From the cell containing the given text, extract its center point as (x, y) coordinate. 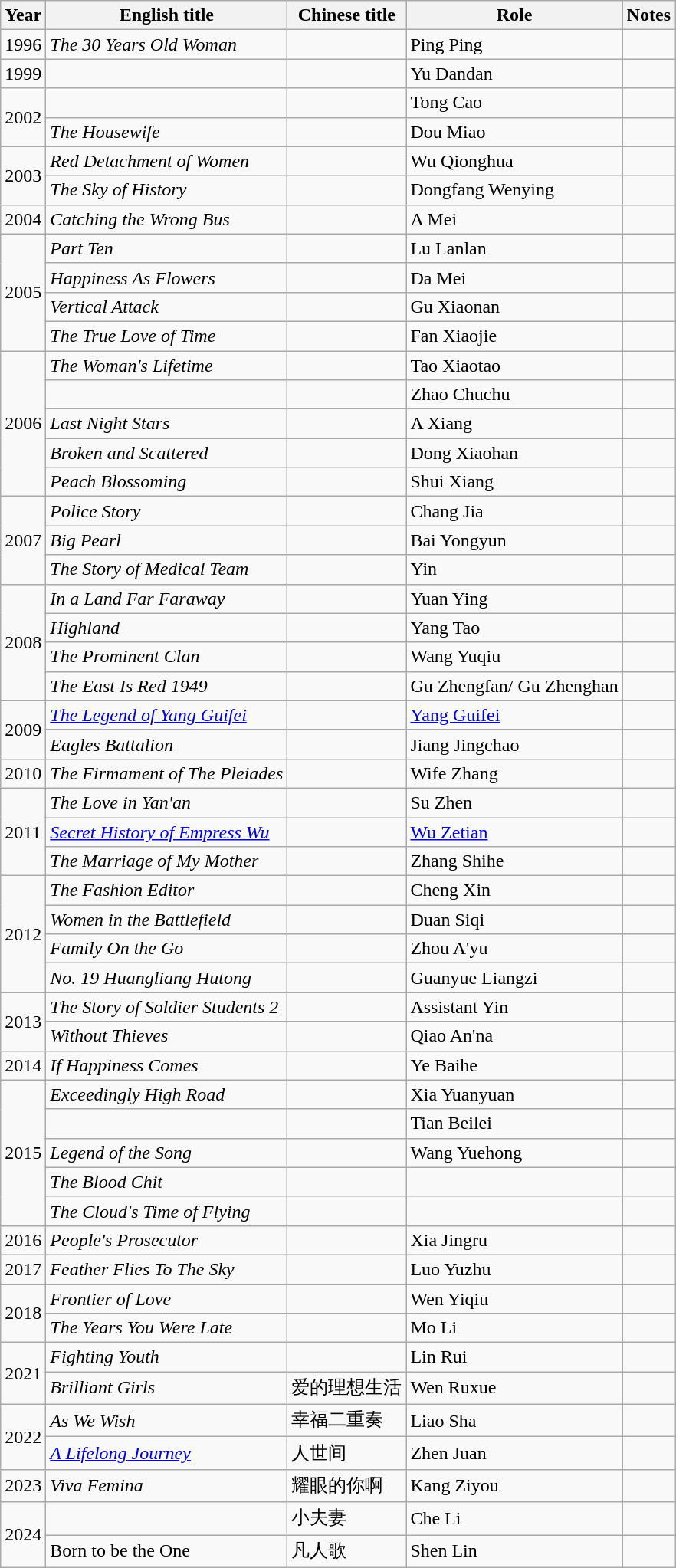
幸福二重奏 (346, 1421)
The Story of Medical Team (167, 569)
A Xiang (514, 424)
Chang Jia (514, 511)
Zhao Chuchu (514, 395)
Xia Jingru (514, 1240)
Shen Lin (514, 1551)
Wang Yuqiu (514, 657)
Happiness As Flowers (167, 277)
Duan Siqi (514, 920)
A Mei (514, 219)
The True Love of Time (167, 336)
2014 (23, 1065)
The East Is Red 1949 (167, 686)
Xia Yuanyuan (514, 1094)
Red Detachment of Women (167, 161)
Zhou A'yu (514, 949)
Family On the Go (167, 949)
In a Land Far Faraway (167, 599)
Dong Xiaohan (514, 453)
Luo Yuzhu (514, 1269)
2005 (23, 292)
Eagles Battalion (167, 744)
Secret History of Empress Wu (167, 832)
2002 (23, 117)
2004 (23, 219)
The Firmament of The Pleiades (167, 773)
小夫妻 (346, 1519)
The Years You Were Late (167, 1328)
Tong Cao (514, 103)
Chinese title (346, 15)
Kang Ziyou (514, 1485)
The Love in Yan'an (167, 802)
Yuan Ying (514, 599)
2010 (23, 773)
The Fashion Editor (167, 891)
Year (23, 15)
2016 (23, 1240)
Shui Xiang (514, 482)
Qiao An'na (514, 1036)
Dou Miao (514, 132)
Wu Qionghua (514, 161)
Che Li (514, 1519)
The Story of Soldier Students 2 (167, 1007)
Dongfang Wenying (514, 190)
Yang Tao (514, 628)
The Legend of Yang Guifei (167, 715)
Zhen Juan (514, 1453)
2006 (23, 424)
Part Ten (167, 248)
Zhang Shihe (514, 861)
凡人歌 (346, 1551)
English title (167, 15)
1999 (23, 74)
Wu Zetian (514, 832)
1996 (23, 44)
Vertical Attack (167, 307)
Fighting Youth (167, 1357)
2023 (23, 1485)
A Lifelong Journey (167, 1453)
2007 (23, 540)
2009 (23, 730)
Tao Xiaotao (514, 366)
Big Pearl (167, 540)
Gu Xiaonan (514, 307)
Tian Beilei (514, 1124)
Yin (514, 569)
2018 (23, 1314)
Feather Flies To The Sky (167, 1269)
2024 (23, 1534)
Notes (648, 15)
Highland (167, 628)
Police Story (167, 511)
2008 (23, 642)
Assistant Yin (514, 1007)
Lu Lanlan (514, 248)
Wife Zhang (514, 773)
The Housewife (167, 132)
As We Wish (167, 1421)
Women in the Battlefield (167, 920)
2017 (23, 1269)
Role (514, 15)
Lin Rui (514, 1357)
People's Prosecutor (167, 1240)
Ye Baihe (514, 1065)
2015 (23, 1153)
Last Night Stars (167, 424)
No. 19 Huangliang Hutong (167, 978)
Liao Sha (514, 1421)
爱的理想生活 (346, 1389)
Mo Li (514, 1328)
Viva Femina (167, 1485)
Without Thieves (167, 1036)
Yang Guifei (514, 715)
2013 (23, 1022)
人世间 (346, 1453)
Bai Yongyun (514, 540)
Wen Yiqiu (514, 1299)
Cheng Xin (514, 891)
Wen Ruxue (514, 1389)
2022 (23, 1436)
2011 (23, 832)
2021 (23, 1373)
Jiang Jingchao (514, 744)
The Marriage of My Mother (167, 861)
Frontier of Love (167, 1299)
Broken and Scattered (167, 453)
The Prominent Clan (167, 657)
Legend of the Song (167, 1153)
Wang Yuehong (514, 1153)
Brilliant Girls (167, 1389)
耀眼的你啊 (346, 1485)
2003 (23, 175)
The Woman's Lifetime (167, 366)
The 30 Years Old Woman (167, 44)
Su Zhen (514, 802)
If Happiness Comes (167, 1065)
Exceedingly High Road (167, 1094)
The Blood Chit (167, 1182)
Da Mei (514, 277)
The Cloud's Time of Flying (167, 1211)
Gu Zhengfan/ Gu Zhenghan (514, 686)
Yu Dandan (514, 74)
Catching the Wrong Bus (167, 219)
The Sky of History (167, 190)
Guanyue Liangzi (514, 978)
Ping Ping (514, 44)
Born to be the One (167, 1551)
Fan Xiaojie (514, 336)
Peach Blossoming (167, 482)
2012 (23, 934)
